Determine the (x, y) coordinate at the center of the cell enclosing the given text.  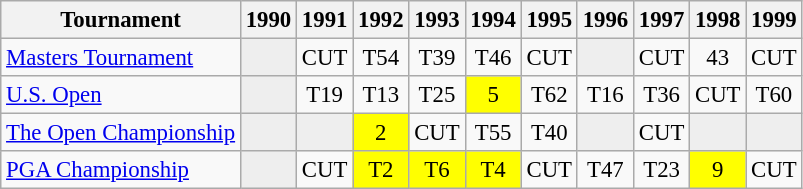
T16 (605, 95)
The Open Championship (121, 133)
T40 (549, 133)
43 (718, 58)
1990 (268, 20)
1998 (718, 20)
9 (718, 170)
1994 (493, 20)
T19 (325, 95)
T54 (381, 58)
T39 (437, 58)
T36 (661, 95)
T46 (493, 58)
1991 (325, 20)
T62 (549, 95)
T55 (493, 133)
1995 (549, 20)
T13 (381, 95)
1996 (605, 20)
1992 (381, 20)
T23 (661, 170)
U.S. Open (121, 95)
1999 (774, 20)
Tournament (121, 20)
Masters Tournament (121, 58)
PGA Championship (121, 170)
T60 (774, 95)
T25 (437, 95)
5 (493, 95)
1997 (661, 20)
T4 (493, 170)
1993 (437, 20)
T2 (381, 170)
T47 (605, 170)
T6 (437, 170)
2 (381, 133)
